Identify which cell holds the provided text, then report its [x, y] central coordinate. 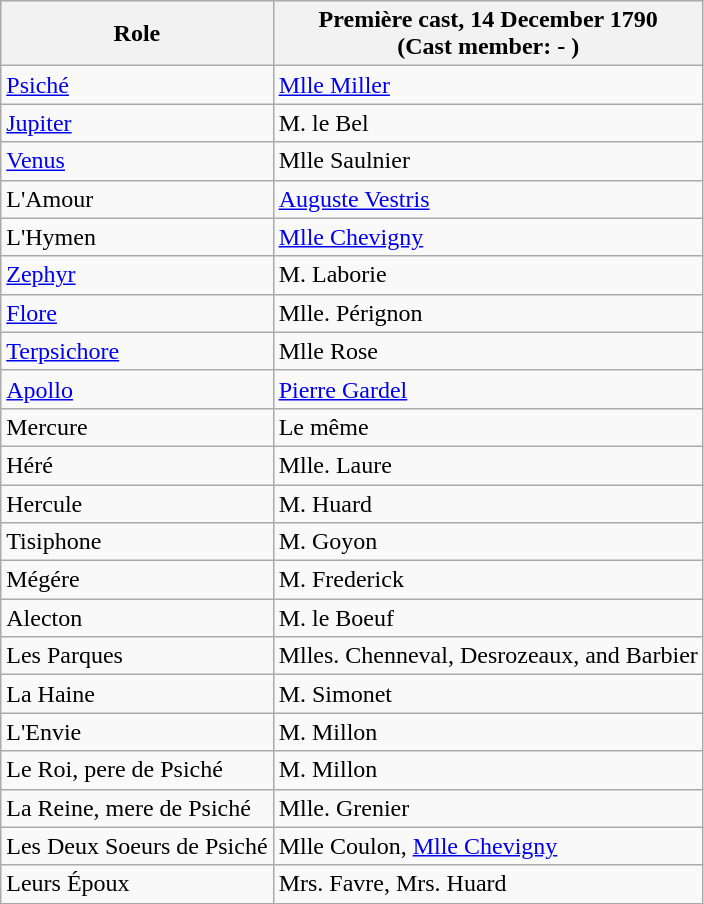
Mlle Rose [488, 351]
Terpsichore [137, 351]
L'Amour [137, 199]
M. Frederick [488, 580]
La Haine [137, 694]
Mlle Coulon, Mlle Chevigny [488, 846]
Mercure [137, 427]
Mlle Miller [488, 85]
Zephyr [137, 275]
Apollo [137, 389]
Les Parques [137, 656]
Auguste Vestris [488, 199]
Mlle. Laure [488, 465]
Psiché [137, 85]
M. Laborie [488, 275]
L'Hymen [137, 237]
Mlle Saulnier [488, 161]
La Reine, mere de Psiché [137, 808]
M. Simonet [488, 694]
M. Huard [488, 503]
Les Deux Soeurs de Psiché [137, 846]
Mlle Chevigny [488, 237]
L'Envie [137, 732]
M. Goyon [488, 542]
Leurs Époux [137, 884]
Mlles. Chenneval, Desrozeaux, and Barbier [488, 656]
Héré [137, 465]
Le même [488, 427]
Venus [137, 161]
Mégére [137, 580]
Flore [137, 313]
Pierre Gardel [488, 389]
Role [137, 34]
Jupiter [137, 123]
Le Roi, pere de Psiché [137, 770]
M. le Bel [488, 123]
Mlle. Grenier [488, 808]
Hercule [137, 503]
Première cast, 14 December 1790(Cast member: - ) [488, 34]
Mlle. Pérignon [488, 313]
Mrs. Favre, Mrs. Huard [488, 884]
Alecton [137, 618]
M. le Boeuf [488, 618]
Tisiphone [137, 542]
